Detect which cell encompasses the target text, then output its (x, y) center coordinate. 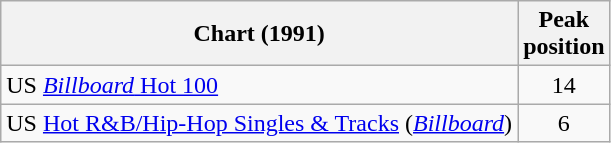
Chart (1991) (260, 34)
Peakposition (564, 34)
US Billboard Hot 100 (260, 85)
US Hot R&B/Hip-Hop Singles & Tracks (Billboard) (260, 123)
6 (564, 123)
14 (564, 85)
